Return the [x, y] coordinate for the center point of the cell that contains the specified text.  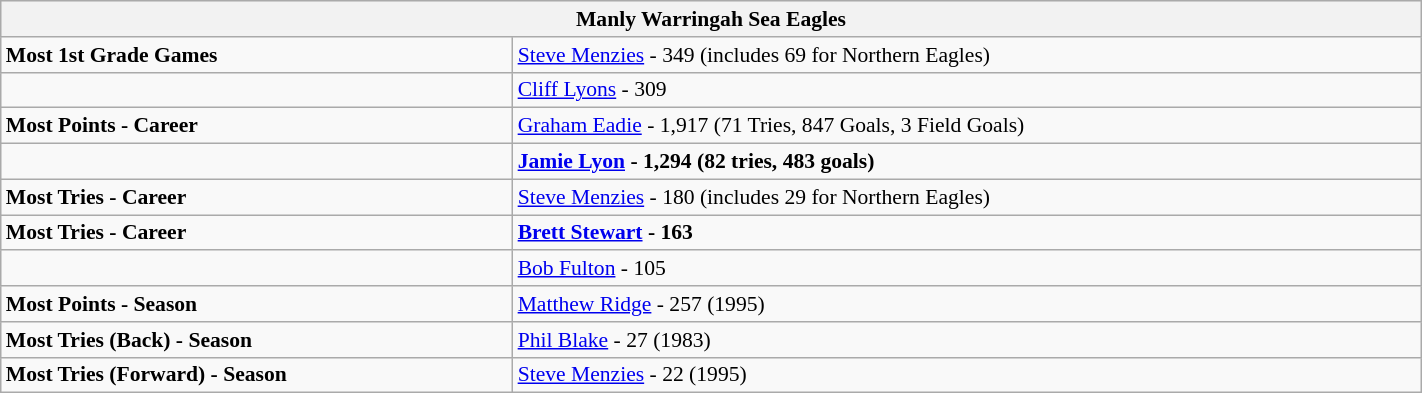
Steve Menzies - 349 (includes 69 for Northern Eagles) [968, 55]
Most Tries (Forward) - Season [257, 375]
Cliff Lyons - 309 [968, 90]
Bob Fulton - 105 [968, 269]
Phil Blake - 27 (1983) [968, 340]
Brett Stewart - 163 [968, 233]
Most Points - Season [257, 304]
Graham Eadie - 1,917 (71 Tries, 847 Goals, 3 Field Goals) [968, 126]
Manly Warringah Sea Eagles [711, 19]
Jamie Lyon - 1,294 (82 tries, 483 goals) [968, 162]
Most Points - Career [257, 126]
Matthew Ridge - 257 (1995) [968, 304]
Most Tries (Back) - Season [257, 340]
Most 1st Grade Games [257, 55]
Steve Menzies - 180 (includes 29 for Northern Eagles) [968, 197]
Steve Menzies - 22 (1995) [968, 375]
